Provide the [X, Y] coordinate of the cell's center where the given text is located.  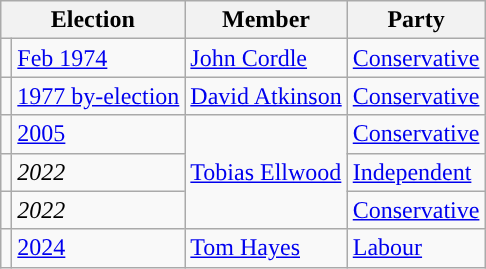
2005 [98, 134]
John Cordle [266, 58]
Election [93, 20]
Tobias Ellwood [266, 172]
Member [266, 20]
Tom Hayes [266, 248]
Feb 1974 [98, 58]
David Atkinson [266, 96]
2024 [98, 248]
Independent [416, 172]
Labour [416, 248]
Party [416, 20]
1977 by-election [98, 96]
